Provide the [x, y] coordinate of the cell's center where the given text is located.  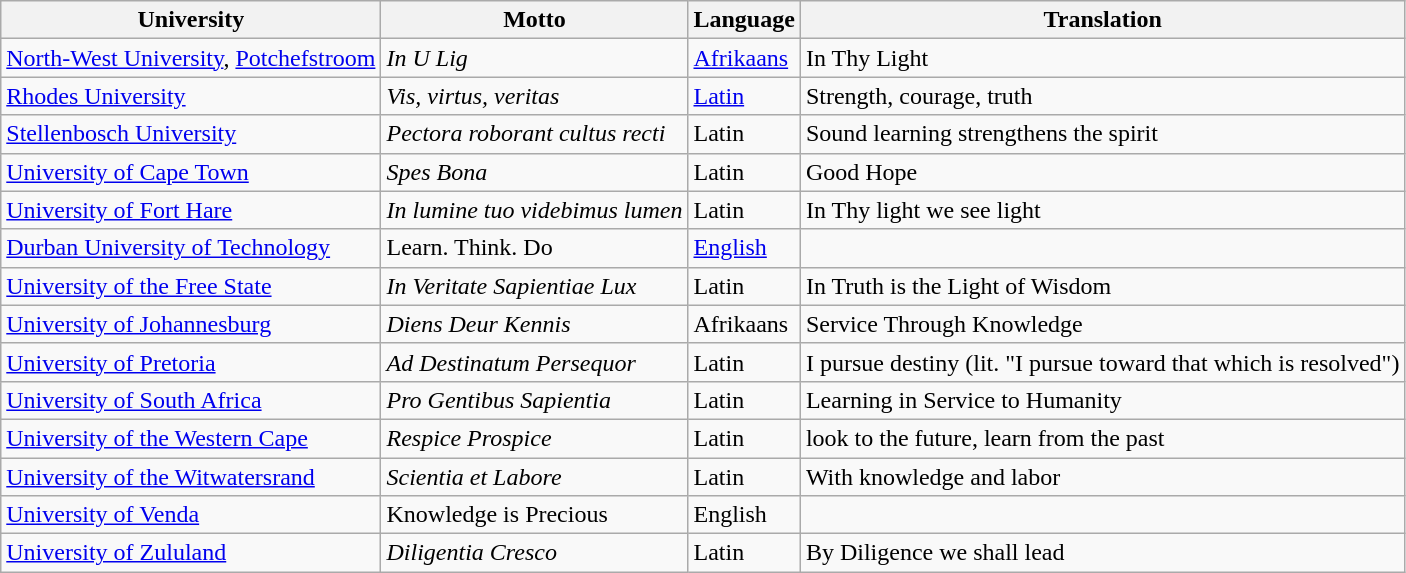
Vis, virtus, veritas [534, 96]
North-West University, Potchefstroom [191, 58]
Durban University of Technology [191, 248]
Good Hope [1102, 172]
By Diligence we shall lead [1102, 553]
University of Johannesburg [191, 324]
Spes Bona [534, 172]
Knowledge is Precious [534, 515]
Strength, courage, truth [1102, 96]
Ad Destinatum Persequor [534, 362]
In Veritate Sapientiae Lux [534, 286]
Respice Prospice [534, 438]
Scientia et Labore [534, 477]
University of Fort Hare [191, 210]
In lumine tuo videbimus lumen [534, 210]
Translation [1102, 20]
In Thy light we see light [1102, 210]
Service Through Knowledge [1102, 324]
In U Lig [534, 58]
Pro Gentibus Sapientia [534, 400]
University of South Africa [191, 400]
In Thy Light [1102, 58]
University of the Witwatersrand [191, 477]
Language [744, 20]
University of Venda [191, 515]
Rhodes University [191, 96]
look to the future, learn from the past [1102, 438]
Diligentia Cresco [534, 553]
Motto [534, 20]
Learn. Think. Do [534, 248]
University [191, 20]
With knowledge and labor [1102, 477]
Pectora roborant cultus recti [534, 134]
Diens Deur Kennis [534, 324]
I pursue destiny (lit. "I pursue toward that which is resolved") [1102, 362]
University of the Free State [191, 286]
University of Pretoria [191, 362]
University of Zululand [191, 553]
University of the Western Cape [191, 438]
Sound learning strengthens the spirit [1102, 134]
In Truth is the Light of Wisdom [1102, 286]
Learning in Service to Humanity [1102, 400]
University of Cape Town [191, 172]
Stellenbosch University [191, 134]
